Extract the [x, y] coordinate from the center of the cell holding the provided text.  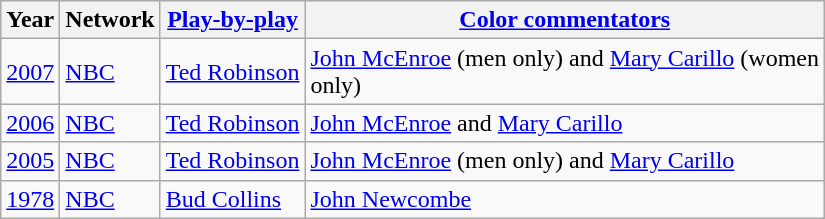
1978 [30, 199]
Bud Collins [232, 199]
Network [110, 20]
Year [30, 20]
Play-by-play [232, 20]
John McEnroe (men only) and Mary Carillo [565, 161]
John McEnroe (men only) and Mary Carillo (womenonly) [565, 72]
Color commentators [565, 20]
2005 [30, 161]
2006 [30, 123]
2007 [30, 72]
John McEnroe and Mary Carillo [565, 123]
John Newcombe [565, 199]
